Capture the cell that displays the provided text and extract its (X, Y) central coordinate. 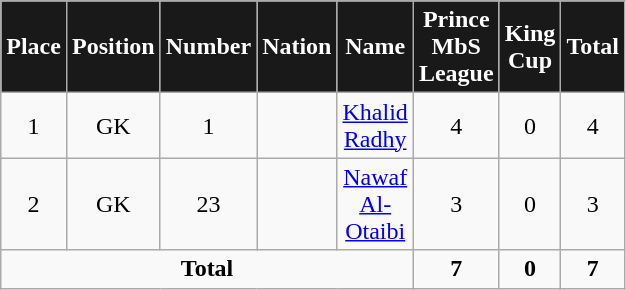
Position (113, 47)
Nawaf Al-Otaibi (375, 204)
Khalid Radhy (375, 126)
2 (34, 204)
Nation (297, 47)
Name (375, 47)
Prince MbS League (456, 47)
King Cup (530, 47)
Place (34, 47)
Number (208, 47)
23 (208, 204)
